Locate the cell with the specified text and output its (X, Y) center coordinate. 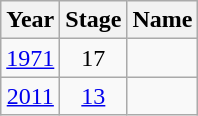
17 (94, 58)
1971 (30, 58)
2011 (30, 96)
Name (162, 20)
Stage (94, 20)
13 (94, 96)
Year (30, 20)
